Search for the cell housing the specified text and yield its [x, y] center coordinate. 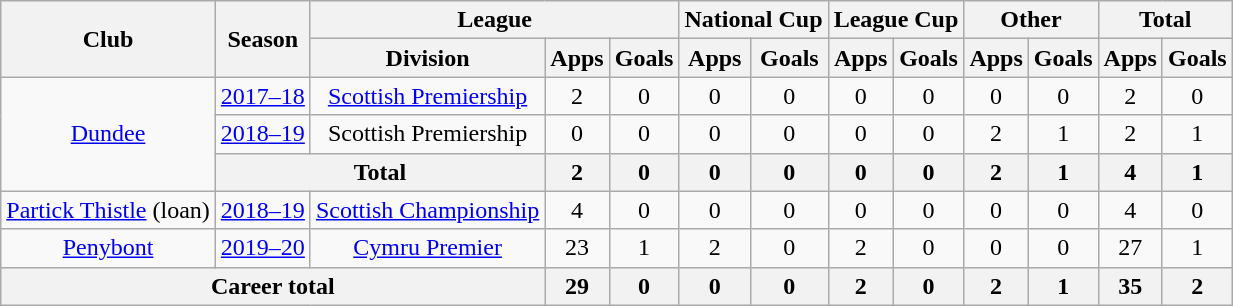
Season [262, 39]
Club [108, 39]
29 [577, 286]
Partick Thistle (loan) [108, 210]
23 [577, 248]
National Cup [754, 20]
Penybont [108, 248]
League Cup [896, 20]
2017–18 [262, 96]
27 [1130, 248]
35 [1130, 286]
Dundee [108, 134]
2019–20 [262, 248]
Division [427, 58]
League [494, 20]
Career total [273, 286]
Scottish Championship [427, 210]
Other [1031, 20]
Cymru Premier [427, 248]
